Scan for the cell matching the given text and deliver its [x, y] coordinate at center. 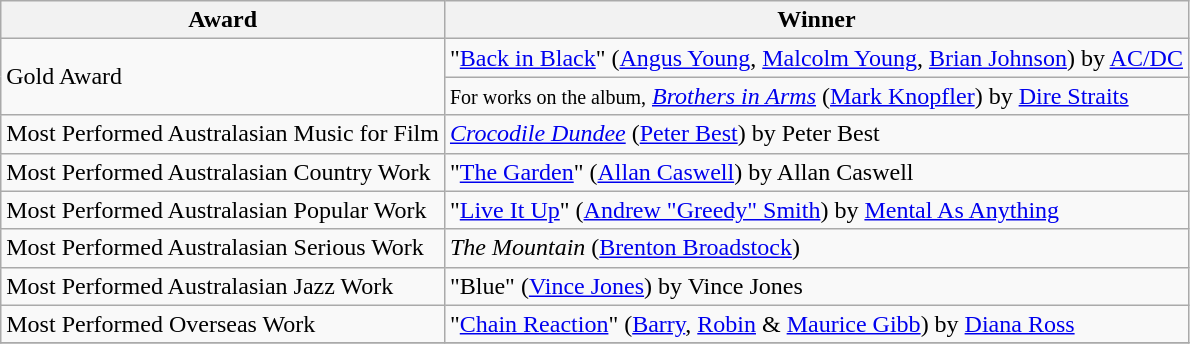
The Mountain (Brenton Broadstock) [816, 248]
Crocodile Dundee (Peter Best) by Peter Best [816, 134]
Most Performed Australasian Popular Work [223, 210]
"Back in Black" (Angus Young, Malcolm Young, Brian Johnson) by AC/DC [816, 58]
Most Performed Australasian Music for Film [223, 134]
Most Performed Overseas Work [223, 324]
For works on the album, Brothers in Arms (Mark Knopfler) by Dire Straits [816, 96]
"Chain Reaction" (Barry, Robin & Maurice Gibb) by Diana Ross [816, 324]
"The Garden" (Allan Caswell) by Allan Caswell [816, 172]
Gold Award [223, 77]
Award [223, 20]
Most Performed Australasian Country Work [223, 172]
"Blue" (Vince Jones) by Vince Jones [816, 286]
Winner [816, 20]
Most Performed Australasian Jazz Work [223, 286]
Most Performed Australasian Serious Work [223, 248]
"Live It Up" (Andrew "Greedy" Smith) by Mental As Anything [816, 210]
